For the text-containing cell, return its midpoint in [x, y] coordinate format. 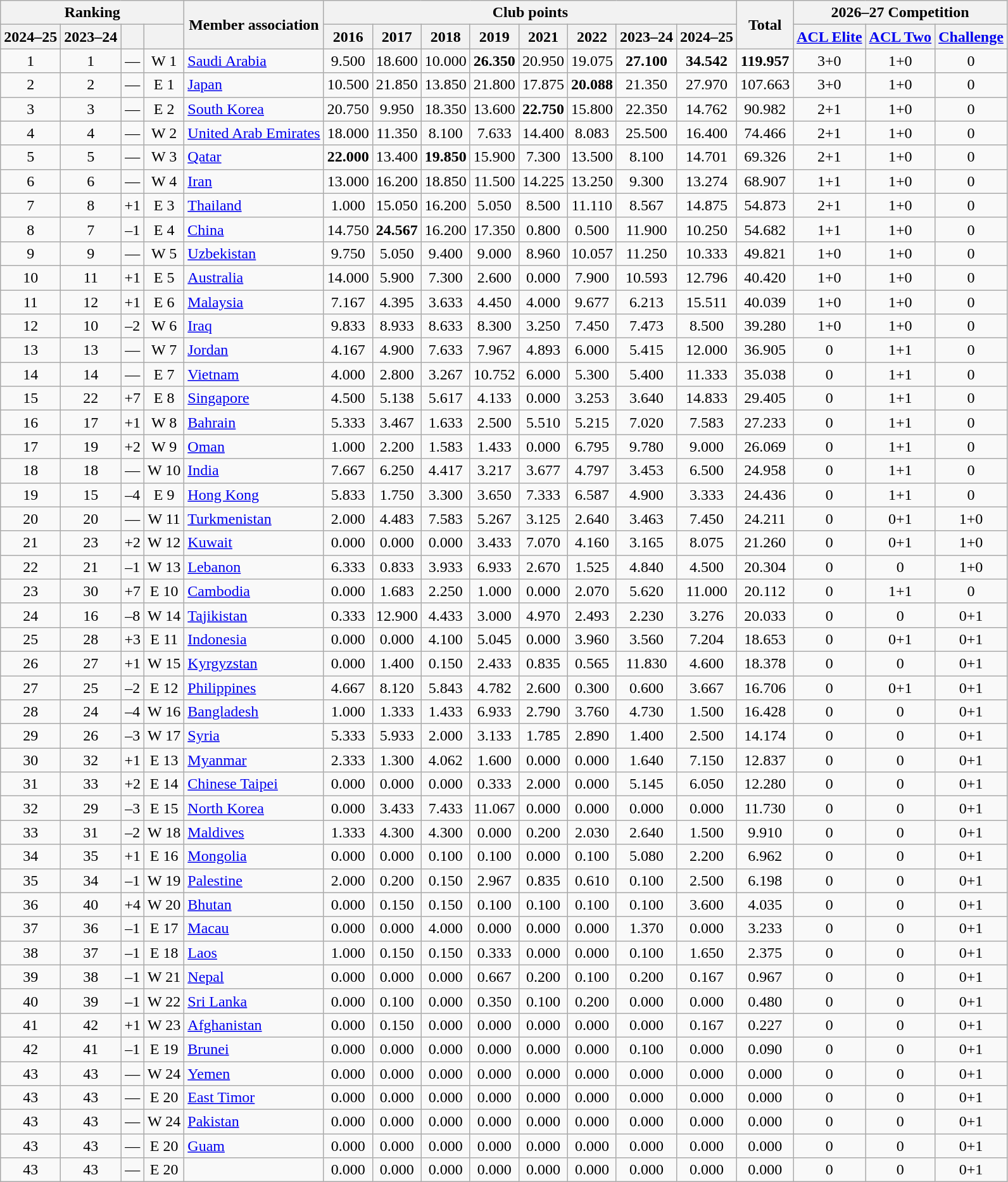
22.350 [646, 109]
Hong Kong [254, 495]
4.667 [348, 687]
2018 [446, 37]
5.080 [646, 856]
8.960 [543, 253]
13.000 [348, 181]
24.436 [765, 495]
27.233 [765, 423]
Singapore [254, 398]
W 15 [163, 663]
Japan [254, 85]
1.300 [396, 760]
4.450 [494, 302]
10.000 [446, 61]
9.400 [446, 253]
Iraq [254, 326]
10.593 [646, 277]
Saudi Arabia [254, 61]
26.350 [494, 61]
10.250 [707, 229]
Kyrgyzstan [254, 663]
2021 [543, 37]
Yemen [254, 1074]
1.650 [707, 953]
6.198 [765, 880]
1.370 [646, 929]
3.165 [646, 543]
12.900 [396, 615]
0.967 [765, 977]
2016 [348, 37]
3.233 [765, 929]
E 17 [163, 929]
10.500 [348, 85]
68.907 [765, 181]
15.800 [591, 109]
W 18 [163, 832]
3.650 [494, 495]
14.750 [348, 229]
W 2 [163, 133]
South Korea [254, 109]
4.782 [494, 687]
11.000 [707, 591]
W 6 [163, 326]
2.230 [646, 615]
20.304 [765, 567]
1.640 [646, 760]
5.300 [591, 374]
1.750 [396, 495]
21.800 [494, 85]
13.850 [446, 85]
18.350 [446, 109]
E 1 [163, 85]
Tajikistan [254, 615]
7.667 [348, 471]
9.910 [765, 832]
9.950 [396, 109]
India [254, 471]
3.933 [446, 567]
12.796 [707, 277]
16.428 [765, 712]
11.350 [396, 133]
W 17 [163, 736]
W 12 [163, 543]
3.250 [543, 326]
15.050 [396, 205]
9.833 [348, 326]
2022 [591, 37]
40.039 [765, 302]
3.677 [543, 471]
18.850 [446, 181]
E 8 [163, 398]
Club points [530, 13]
W 21 [163, 977]
Vietnam [254, 374]
90.982 [765, 109]
7.900 [591, 277]
3.253 [591, 398]
7.070 [543, 543]
E 7 [163, 374]
W 22 [163, 1001]
4.160 [591, 543]
0.480 [765, 1001]
14.833 [707, 398]
18.653 [765, 639]
0.667 [494, 977]
Jordan [254, 350]
E 5 [163, 277]
5.138 [396, 398]
3.640 [646, 398]
107.663 [765, 85]
17.350 [494, 229]
–8 [133, 615]
3.467 [396, 423]
7.473 [646, 326]
39.280 [765, 326]
2.433 [494, 663]
7.433 [446, 808]
0.350 [494, 1001]
54.682 [765, 229]
W 19 [163, 880]
6.250 [396, 471]
13.274 [707, 181]
E 12 [163, 687]
4.797 [591, 471]
2019 [494, 37]
3.267 [446, 374]
4.970 [543, 615]
6.213 [646, 302]
119.957 [765, 61]
12.837 [765, 760]
Kuwait [254, 543]
5.617 [446, 398]
0.090 [765, 1049]
W 7 [163, 350]
Iran [254, 181]
11.333 [707, 374]
0.610 [591, 880]
3.560 [646, 639]
6.333 [348, 567]
74.466 [765, 133]
7.967 [494, 350]
6.587 [591, 495]
9.677 [591, 302]
54.873 [765, 205]
18.600 [396, 61]
East Timor [254, 1098]
5.215 [591, 423]
13.500 [591, 157]
14.762 [707, 109]
Thailand [254, 205]
W 20 [163, 905]
29.405 [765, 398]
7.333 [543, 495]
20.950 [543, 61]
1.785 [543, 736]
Australia [254, 277]
13.250 [591, 181]
69.326 [765, 157]
25.500 [646, 133]
49.821 [765, 253]
W 3 [163, 157]
6.500 [707, 471]
4.133 [494, 398]
8.075 [707, 543]
5.510 [543, 423]
3.463 [646, 519]
2026–27 Competition [900, 13]
E 4 [163, 229]
W 16 [163, 712]
W 23 [163, 1025]
Oman [254, 447]
2.030 [591, 832]
W 9 [163, 447]
3.600 [707, 905]
6.795 [591, 447]
4.417 [446, 471]
3.333 [707, 495]
Cambodia [254, 591]
3.125 [543, 519]
Sri Lanka [254, 1001]
E 3 [163, 205]
24.567 [396, 229]
Mongolia [254, 856]
2.800 [396, 374]
5.400 [646, 374]
E 6 [163, 302]
20.112 [765, 591]
35.038 [765, 374]
3.633 [446, 302]
9.750 [348, 253]
Bhutan [254, 905]
7.167 [348, 302]
3.217 [494, 471]
1.583 [446, 447]
9.300 [646, 181]
19.850 [446, 157]
6.050 [707, 784]
7.150 [707, 760]
12.280 [765, 784]
4.395 [396, 302]
11.110 [591, 205]
10.752 [494, 374]
7.204 [707, 639]
Nepal [254, 977]
24.211 [765, 519]
14.701 [707, 157]
5.415 [646, 350]
2.375 [765, 953]
Afghanistan [254, 1025]
1.525 [591, 567]
2.493 [591, 615]
ACL Two [900, 37]
24.958 [765, 471]
4.840 [646, 567]
3.133 [494, 736]
26.069 [765, 447]
4.730 [646, 712]
Challenge [971, 37]
1.600 [494, 760]
Bangladesh [254, 712]
4.600 [707, 663]
9.500 [348, 61]
E 18 [163, 953]
Indonesia [254, 639]
Qatar [254, 157]
4.062 [446, 760]
5.900 [396, 277]
9.780 [646, 447]
2.890 [591, 736]
21.260 [765, 543]
22.750 [543, 109]
E 2 [163, 109]
W 8 [163, 423]
Palestine [254, 880]
Macau [254, 929]
W 14 [163, 615]
7.020 [646, 423]
E 10 [163, 591]
14.225 [543, 181]
0.227 [765, 1025]
3.000 [494, 615]
3.300 [446, 495]
8.567 [646, 205]
27.100 [646, 61]
11.500 [494, 181]
2.333 [348, 760]
16.706 [765, 687]
W 10 [163, 471]
Maldives [254, 832]
5.267 [494, 519]
20.033 [765, 615]
Bahrain [254, 423]
W 5 [163, 253]
Brunei [254, 1049]
16.400 [707, 133]
34.542 [707, 61]
Philippines [254, 687]
19.075 [591, 61]
2.070 [591, 591]
North Korea [254, 808]
W 1 [163, 61]
13.600 [494, 109]
10.333 [707, 253]
8.120 [396, 687]
4.167 [348, 350]
3.453 [646, 471]
21.850 [396, 85]
E 15 [163, 808]
Lebanon [254, 567]
Ranking [92, 13]
14.174 [765, 736]
Myanmar [254, 760]
0.500 [591, 229]
Pakistan [254, 1122]
Total [765, 25]
12.000 [707, 350]
27.970 [707, 85]
3.276 [707, 615]
14.400 [543, 133]
11.900 [646, 229]
China [254, 229]
2.967 [494, 880]
United Arab Emirates [254, 133]
8.083 [591, 133]
0.833 [396, 567]
1.633 [446, 423]
20.750 [348, 109]
8.300 [494, 326]
5.843 [446, 687]
11.830 [646, 663]
18.378 [765, 663]
5.833 [348, 495]
11.067 [494, 808]
+3 [133, 639]
ACL Elite [829, 37]
36.905 [765, 350]
22.000 [348, 157]
5.620 [646, 591]
15.511 [707, 302]
20.088 [591, 85]
5.045 [494, 639]
W 13 [163, 567]
0.600 [646, 687]
14.000 [348, 277]
8.633 [446, 326]
10.057 [591, 253]
21.350 [646, 85]
4.035 [765, 905]
2.790 [543, 712]
2017 [396, 37]
18.000 [348, 133]
0.300 [591, 687]
E 13 [163, 760]
4.433 [446, 615]
0.800 [543, 229]
3.667 [707, 687]
2.250 [446, 591]
E 11 [163, 639]
3.960 [591, 639]
15.900 [494, 157]
1.683 [396, 591]
5.145 [646, 784]
Chinese Taipei [254, 784]
4.483 [396, 519]
Syria [254, 736]
Member association [254, 25]
11.250 [646, 253]
E 9 [163, 495]
Guam [254, 1146]
40.420 [765, 277]
14.875 [707, 205]
+4 [133, 905]
E 14 [163, 784]
Uzbekistan [254, 253]
8.933 [396, 326]
E 19 [163, 1049]
Malaysia [254, 302]
13.400 [396, 157]
Laos [254, 953]
17.875 [543, 85]
W 11 [163, 519]
W 4 [163, 181]
0.565 [591, 663]
5.933 [396, 736]
2.670 [543, 567]
11.730 [765, 808]
E 16 [163, 856]
4.893 [543, 350]
3.760 [591, 712]
6.962 [765, 856]
4.100 [446, 639]
Turkmenistan [254, 519]
